Extract the (x, y) coordinate from the center of the cell holding the provided text.  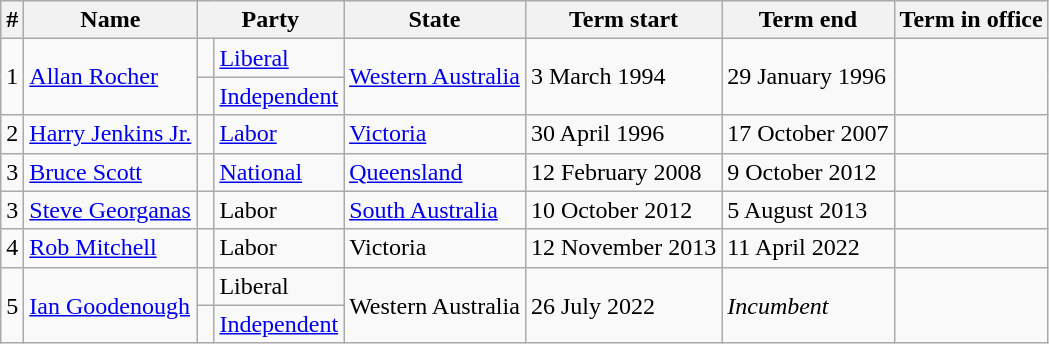
9 October 2012 (808, 172)
12 February 2008 (623, 172)
Party (270, 20)
Harry Jenkins Jr. (110, 134)
National (279, 172)
5 (12, 305)
State (435, 20)
Incumbent (808, 305)
17 October 2007 (808, 134)
5 August 2013 (808, 210)
Ian Goodenough (110, 305)
Term in office (971, 20)
Allan Rocher (110, 77)
Name (110, 20)
Rob Mitchell (110, 248)
26 July 2022 (623, 305)
11 April 2022 (808, 248)
1 (12, 77)
Queensland (435, 172)
29 January 1996 (808, 77)
Term start (623, 20)
Term end (808, 20)
Bruce Scott (110, 172)
30 April 1996 (623, 134)
2 (12, 134)
10 October 2012 (623, 210)
# (12, 20)
4 (12, 248)
12 November 2013 (623, 248)
Steve Georganas (110, 210)
South Australia (435, 210)
3 March 1994 (623, 77)
